Output the (X, Y) coordinate of the center of the cell containing the given text.  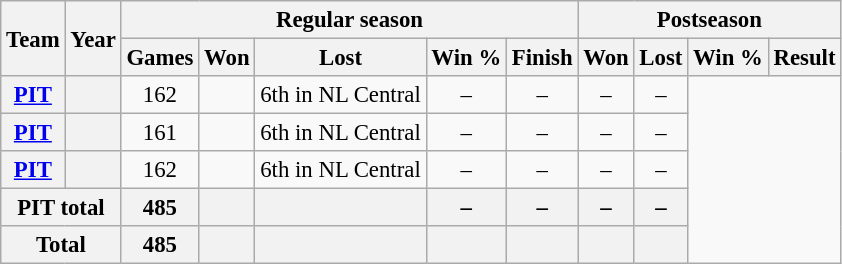
Finish (542, 58)
Result (804, 58)
Games (160, 58)
161 (160, 133)
Regular season (350, 20)
Year (93, 38)
PIT total (61, 208)
Team (33, 38)
Postseason (710, 20)
Total (61, 245)
